Identify which cell holds the provided text, then report its (X, Y) central coordinate. 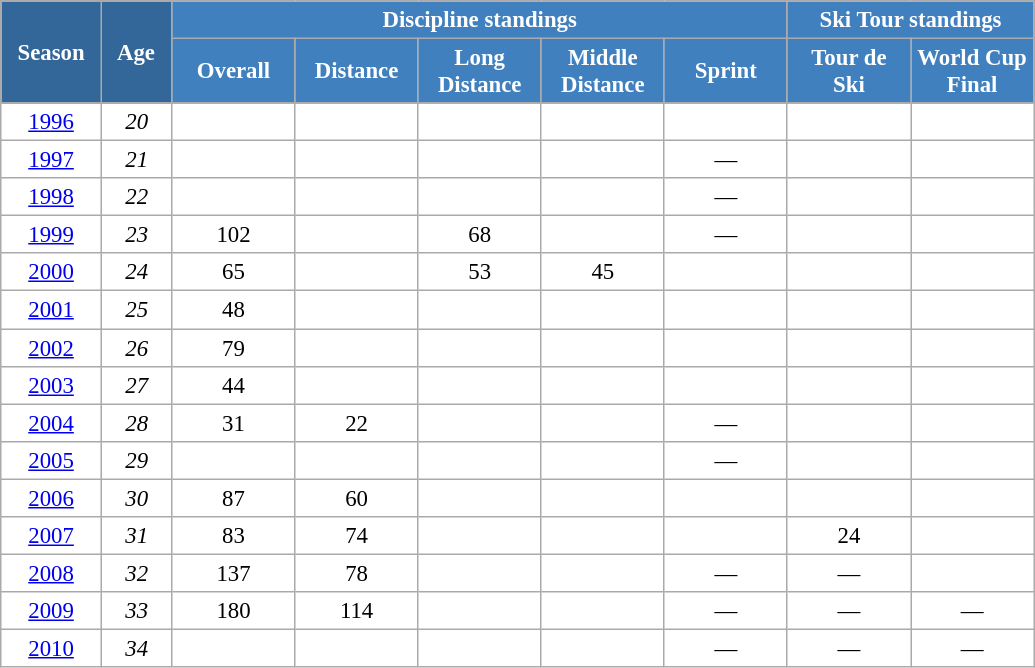
25 (136, 310)
45 (602, 273)
30 (136, 498)
33 (136, 611)
114 (356, 611)
Sprint (726, 72)
28 (136, 423)
1997 (52, 160)
Discipline standings (480, 20)
74 (356, 536)
2007 (52, 536)
2006 (52, 498)
2004 (52, 423)
27 (136, 385)
53 (480, 273)
Tour deSki (848, 72)
79 (234, 348)
180 (234, 611)
Ski Tour standings (910, 20)
21 (136, 160)
2000 (52, 273)
34 (136, 648)
World CupFinal (972, 72)
60 (356, 498)
68 (480, 235)
137 (234, 573)
65 (234, 273)
2008 (52, 573)
2005 (52, 460)
Age (136, 52)
102 (234, 235)
2002 (52, 348)
23 (136, 235)
2003 (52, 385)
2009 (52, 611)
20 (136, 122)
Long Distance (480, 72)
2010 (52, 648)
32 (136, 573)
29 (136, 460)
Season (52, 52)
2001 (52, 310)
Distance (356, 72)
26 (136, 348)
87 (234, 498)
48 (234, 310)
83 (234, 536)
78 (356, 573)
Middle Distance (602, 72)
Overall (234, 72)
1996 (52, 122)
44 (234, 385)
1998 (52, 197)
1999 (52, 235)
